Pinpoint the cell where the given text exists, returning its (X, Y) midpoint coordinate. 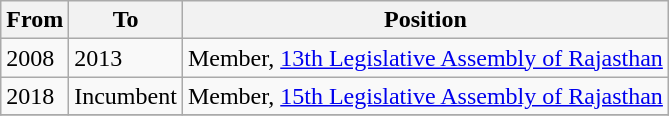
2008 (35, 58)
Incumbent (126, 96)
From (35, 20)
Position (425, 20)
Member, 13th Legislative Assembly of Rajasthan (425, 58)
To (126, 20)
2013 (126, 58)
Member, 15th Legislative Assembly of Rajasthan (425, 96)
2018 (35, 96)
